Output the (X, Y) coordinate of the center of the cell containing the given text.  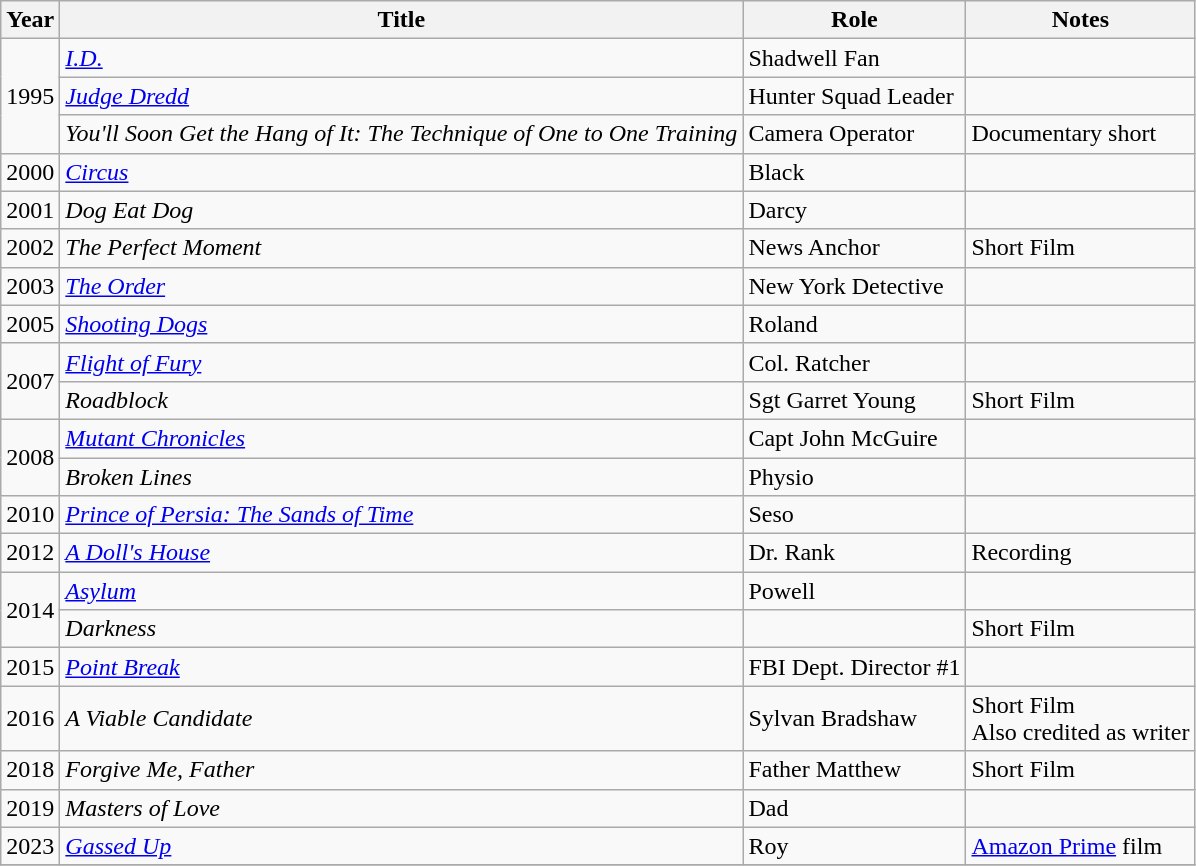
Year (30, 20)
Recording (1080, 553)
Forgive Me, Father (402, 770)
Darkness (402, 629)
Masters of Love (402, 808)
2010 (30, 515)
2003 (30, 286)
Roland (854, 324)
Short FilmAlso credited as writer (1080, 718)
Sgt Garret Young (854, 400)
News Anchor (854, 248)
Prince of Persia: The Sands of Time (402, 515)
Role (854, 20)
2008 (30, 457)
Judge Dredd (402, 96)
A Viable Candidate (402, 718)
Title (402, 20)
Capt John McGuire (854, 438)
2014 (30, 610)
2005 (30, 324)
2002 (30, 248)
A Doll's House (402, 553)
The Order (402, 286)
2000 (30, 172)
The Perfect Moment (402, 248)
2016 (30, 718)
Dad (854, 808)
Gassed Up (402, 846)
You'll Soon Get the Hang of It: The Technique of One to One Training (402, 134)
Mutant Chronicles (402, 438)
Roadblock (402, 400)
I.D. (402, 58)
New York Detective (854, 286)
FBI Dept. Director #1 (854, 667)
Col. Ratcher (854, 362)
2001 (30, 210)
Amazon Prime film (1080, 846)
Dog Eat Dog (402, 210)
Notes (1080, 20)
Flight of Fury (402, 362)
2019 (30, 808)
Asylum (402, 591)
Roy (854, 846)
Darcy (854, 210)
2012 (30, 553)
Father Matthew (854, 770)
Physio (854, 477)
1995 (30, 96)
2023 (30, 846)
2015 (30, 667)
Camera Operator (854, 134)
Powell (854, 591)
2018 (30, 770)
Point Break (402, 667)
Hunter Squad Leader (854, 96)
Dr. Rank (854, 553)
Broken Lines (402, 477)
2007 (30, 381)
Sylvan Bradshaw (854, 718)
Seso (854, 515)
Circus (402, 172)
Shadwell Fan (854, 58)
Documentary short (1080, 134)
Black (854, 172)
Shooting Dogs (402, 324)
